Output the [X, Y] coordinate of the center of the cell containing the given text.  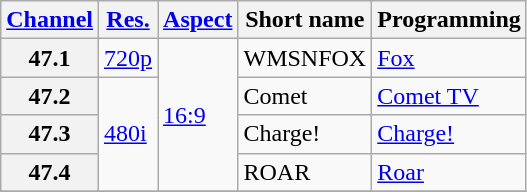
Fox [450, 58]
Roar [450, 172]
Channel [50, 20]
720p [128, 58]
Res. [128, 20]
47.2 [50, 96]
WMSNFOX [305, 58]
Aspect [198, 20]
Programming [450, 20]
16:9 [198, 115]
Comet TV [450, 96]
480i [128, 134]
ROAR [305, 172]
47.4 [50, 172]
47.1 [50, 58]
Comet [305, 96]
Short name [305, 20]
47.3 [50, 134]
